Detect which cell encompasses the target text, then output its [x, y] center coordinate. 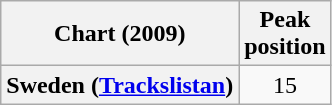
Chart (2009) [120, 34]
Peakposition [285, 34]
15 [285, 85]
Sweden (Trackslistan) [120, 85]
